Detect which cell encompasses the target text, then output its [X, Y] center coordinate. 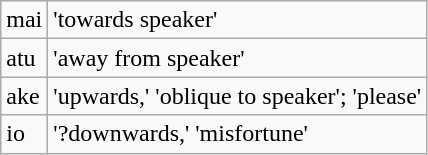
atu [24, 58]
'away from speaker' [238, 58]
ake [24, 96]
'?downwards,' 'misfortune' [238, 134]
mai [24, 20]
io [24, 134]
'upwards,' 'oblique to speaker'; 'please' [238, 96]
'towards speaker' [238, 20]
